Return the [x, y] coordinate for the center point of the cell that contains the specified text.  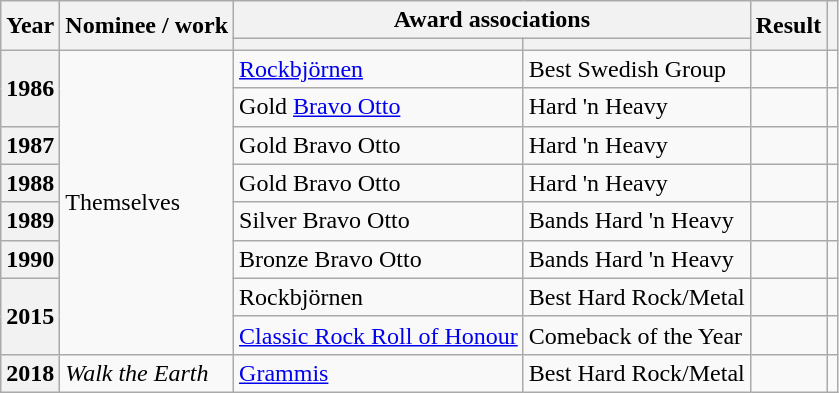
2018 [30, 373]
Year [30, 26]
2015 [30, 316]
Themselves [147, 202]
Nominee / work [147, 26]
Best Swedish Group [636, 69]
1988 [30, 183]
1987 [30, 145]
1990 [30, 259]
Classic Rock Roll of Honour [379, 335]
1986 [30, 88]
Silver Bravo Otto [379, 221]
1989 [30, 221]
Grammis [379, 373]
Bronze Bravo Otto [379, 259]
Result [788, 26]
Comeback of the Year [636, 335]
Walk the Earth [147, 373]
Award associations [492, 20]
